Pinpoint the cell where the given text exists, returning its [x, y] midpoint coordinate. 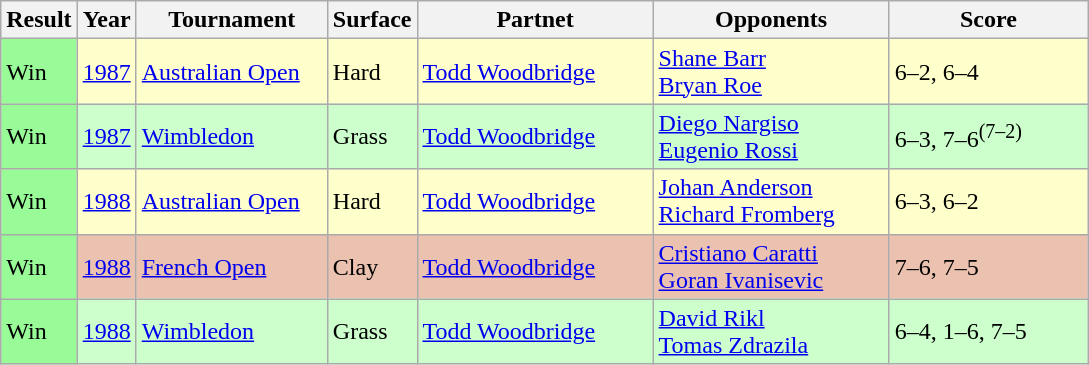
Surface [372, 20]
Cristiano Caratti Goran Ivanisevic [771, 266]
Tournament [232, 20]
Score [988, 20]
6–3, 7–6(7–2) [988, 136]
Johan Anderson Richard Fromberg [771, 202]
6–3, 6–2 [988, 202]
French Open [232, 266]
Result [39, 20]
David Rikl Tomas Zdrazila [771, 332]
6–4, 1–6, 7–5 [988, 332]
Shane Barr Bryan Roe [771, 72]
Opponents [771, 20]
Diego Nargiso Eugenio Rossi [771, 136]
Clay [372, 266]
6–2, 6–4 [988, 72]
Year [106, 20]
7–6, 7–5 [988, 266]
Partnet [535, 20]
